Extract the (X, Y) coordinate from the center of the cell holding the provided text.  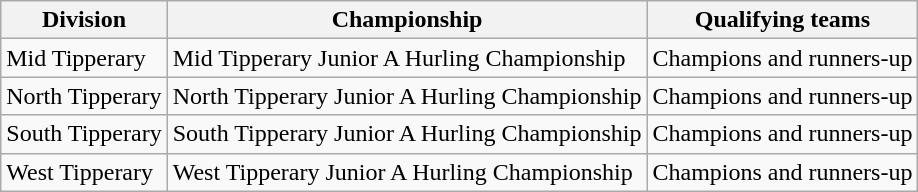
South Tipperary Junior A Hurling Championship (407, 134)
Mid Tipperary (84, 58)
Championship (407, 20)
Qualifying teams (782, 20)
North Tipperary Junior A Hurling Championship (407, 96)
West Tipperary Junior A Hurling Championship (407, 172)
South Tipperary (84, 134)
North Tipperary (84, 96)
Mid Tipperary Junior A Hurling Championship (407, 58)
West Tipperary (84, 172)
Division (84, 20)
